For the text-containing cell, return its midpoint in (X, Y) coordinate format. 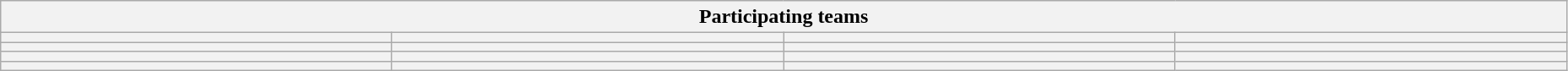
Participating teams (784, 17)
